Return the [x, y] coordinate for the center point of the cell that contains the specified text.  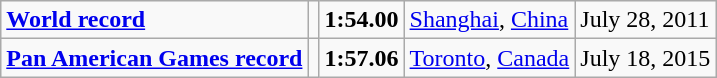
July 28, 2011 [646, 20]
Shanghai, China [490, 20]
July 18, 2015 [646, 58]
World record [154, 20]
1:54.00 [362, 20]
1:57.06 [362, 58]
Pan American Games record [154, 58]
Toronto, Canada [490, 58]
